Extract the (X, Y) coordinate from the center of the cell holding the provided text.  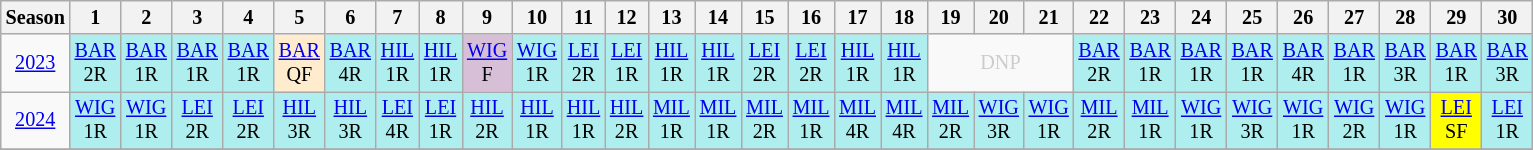
LEI4R (398, 121)
2024 (36, 121)
15 (764, 18)
17 (858, 18)
29 (1456, 18)
25 (1252, 18)
7 (398, 18)
WIG2R (1354, 121)
18 (904, 18)
LEISF (1456, 121)
4 (248, 18)
28 (1406, 18)
24 (1202, 18)
19 (950, 18)
Season (36, 18)
23 (1150, 18)
3 (198, 18)
2 (146, 18)
14 (718, 18)
12 (626, 18)
BARQF (300, 63)
26 (1304, 18)
10 (537, 18)
16 (812, 18)
6 (350, 18)
5 (300, 18)
1 (96, 18)
DNP (1000, 63)
9 (487, 18)
WIGF (487, 63)
27 (1354, 18)
8 (440, 18)
30 (1508, 18)
20 (999, 18)
21 (1049, 18)
2023 (36, 63)
13 (672, 18)
11 (584, 18)
22 (1100, 18)
